For the text-containing cell, return its midpoint in [x, y] coordinate format. 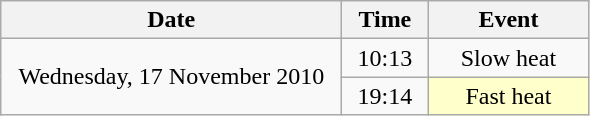
19:14 [385, 96]
Date [172, 20]
Wednesday, 17 November 2010 [172, 77]
Event [508, 20]
Slow heat [508, 58]
Fast heat [508, 96]
10:13 [385, 58]
Time [385, 20]
